Find where the given text appears and provide that cell's center as (x, y) coordinate. 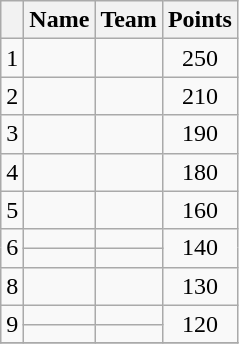
8 (12, 286)
3 (12, 134)
180 (200, 172)
250 (200, 58)
6 (12, 248)
Name (60, 20)
2 (12, 96)
5 (12, 210)
140 (200, 248)
Team (129, 20)
Points (200, 20)
1 (12, 58)
9 (12, 324)
4 (12, 172)
130 (200, 286)
210 (200, 96)
190 (200, 134)
120 (200, 324)
160 (200, 210)
